Output the (x, y) coordinate of the center of the cell containing the given text.  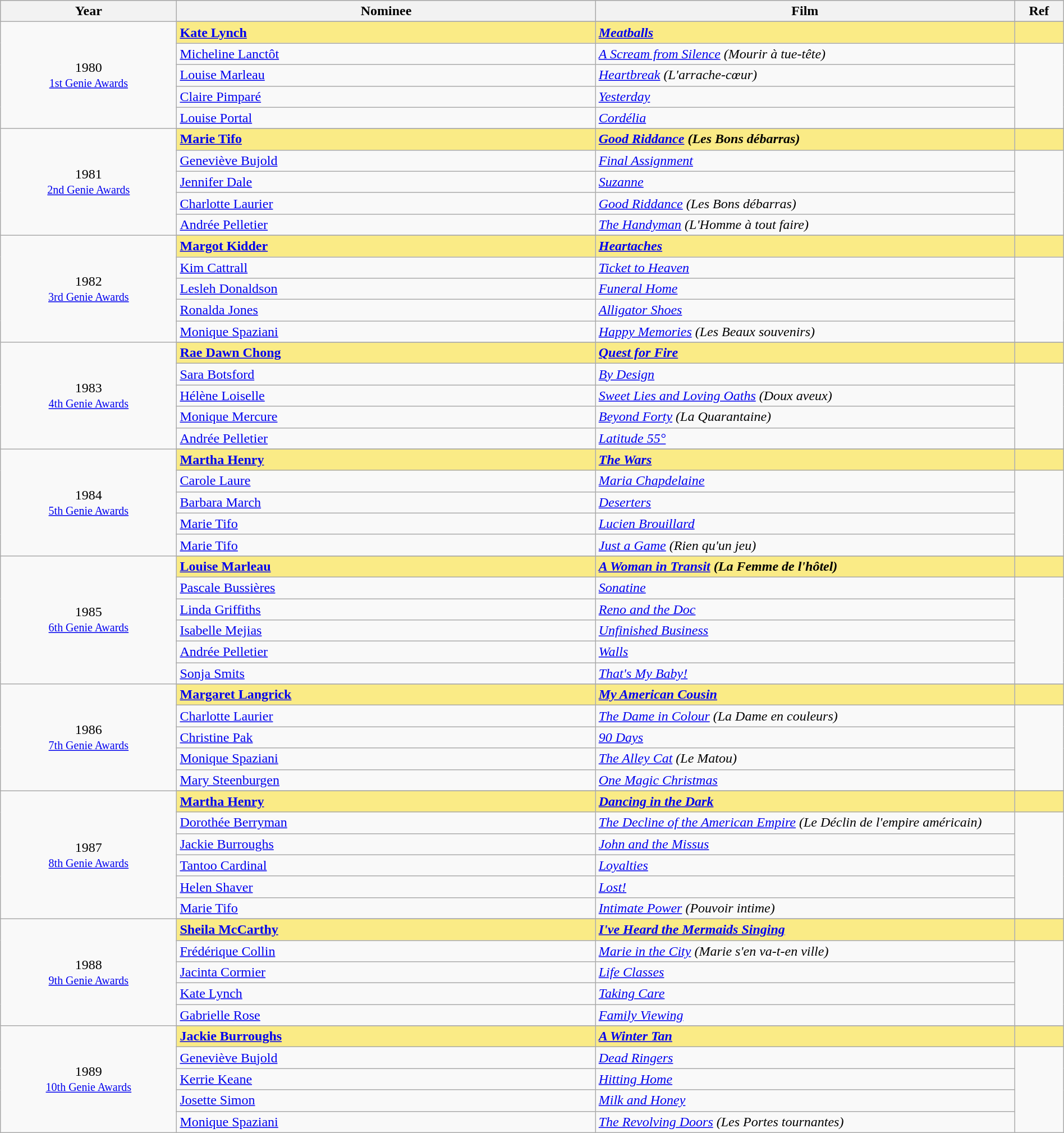
Family Viewing (805, 1015)
The Alley Cat (Le Matou) (805, 759)
Christine Pak (386, 737)
My American Cousin (805, 695)
1988 9th Genie Awards (89, 972)
Nominee (386, 11)
Frédérique Collin (386, 951)
Claire Pimparé (386, 97)
Gabrielle Rose (386, 1015)
Kim Cattrall (386, 268)
Heartaches (805, 246)
Sonja Smits (386, 673)
Beyond Forty (La Quarantaine) (805, 417)
Funeral Home (805, 289)
Meatballs (805, 33)
The Decline of the American Empire (Le Déclin de l'empire américain) (805, 823)
Barbara March (386, 502)
Isabelle Mejias (386, 631)
Dorothée Berryman (386, 823)
Film (805, 11)
One Magic Christmas (805, 780)
Margaret Langrick (386, 695)
Kerrie Keane (386, 1079)
Yesterday (805, 97)
The Revolving Doors (Les Portes tournantes) (805, 1122)
Margot Kidder (386, 246)
90 Days (805, 737)
Walls (805, 652)
Ronalda Jones (386, 310)
1981 2nd Genie Awards (89, 182)
Cordélia (805, 118)
The Dame in Colour (La Dame en couleurs) (805, 716)
Happy Memories (Les Beaux souvenirs) (805, 332)
Intimate Power (Pouvoir intime) (805, 908)
Helen Shaver (386, 887)
A Woman in Transit (La Femme de l'hôtel) (805, 566)
1980 1st Genie Awards (89, 75)
Dancing in the Dark (805, 801)
1989 10th Genie Awards (89, 1079)
Lucien Brouillard (805, 524)
A Winter Tan (805, 1036)
Linda Griffiths (386, 609)
Unfinished Business (805, 631)
Deserters (805, 502)
Year (89, 11)
1987 8th Genie Awards (89, 855)
Jacinta Cormier (386, 973)
Suzanne (805, 182)
Micheline Lanctôt (386, 54)
Loyalties (805, 865)
Ticket to Heaven (805, 268)
Carole Laure (386, 481)
I've Heard the Mermaids Singing (805, 929)
Reno and the Doc (805, 609)
Quest for Fire (805, 353)
Jennifer Dale (386, 182)
Maria Chapdelaine (805, 481)
Ref (1039, 11)
1984 5th Genie Awards (89, 502)
John and the Missus (805, 844)
1982 3rd Genie Awards (89, 288)
1985 6th Genie Awards (89, 620)
Lost! (805, 887)
Hélène Loiselle (386, 396)
A Scream from Silence (Mourir à tue-tête) (805, 54)
The Handyman (L'Homme à tout faire) (805, 224)
Tantoo Cardinal (386, 865)
Latitude 55° (805, 438)
Hitting Home (805, 1079)
That's My Baby! (805, 673)
Just a Game (Rien qu'un jeu) (805, 545)
1983 4th Genie Awards (89, 396)
Marie in the City (Marie s'en va-t-en ville) (805, 951)
Mary Steenburgen (386, 780)
Alligator Shoes (805, 310)
1986 7th Genie Awards (89, 737)
Sonatine (805, 588)
Sheila McCarthy (386, 929)
By Design (805, 374)
Dead Ringers (805, 1058)
Lesleh Donaldson (386, 289)
Taking Care (805, 994)
Louise Portal (386, 118)
The Wars (805, 460)
Monique Mercure (386, 417)
Rae Dawn Chong (386, 353)
Josette Simon (386, 1100)
Life Classes (805, 973)
Sara Botsford (386, 374)
Milk and Honey (805, 1100)
Final Assignment (805, 160)
Pascale Bussières (386, 588)
Sweet Lies and Loving Oaths (Doux aveux) (805, 396)
Heartbreak (L'arrache-cœur) (805, 75)
